Extract the (x, y) coordinate from the center of the cell holding the provided text.  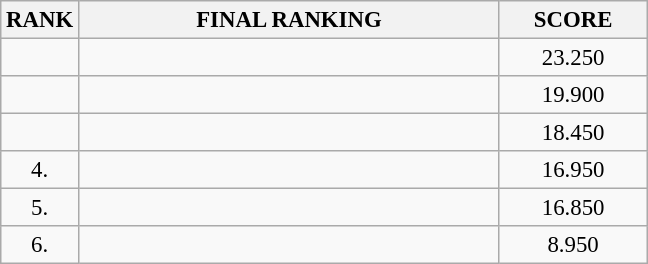
SCORE (572, 20)
16.850 (572, 208)
5. (40, 208)
4. (40, 170)
FINAL RANKING (288, 20)
6. (40, 245)
18.450 (572, 133)
8.950 (572, 245)
19.900 (572, 95)
RANK (40, 20)
23.250 (572, 58)
16.950 (572, 170)
